Pinpoint the cell where the given text exists, returning its [x, y] midpoint coordinate. 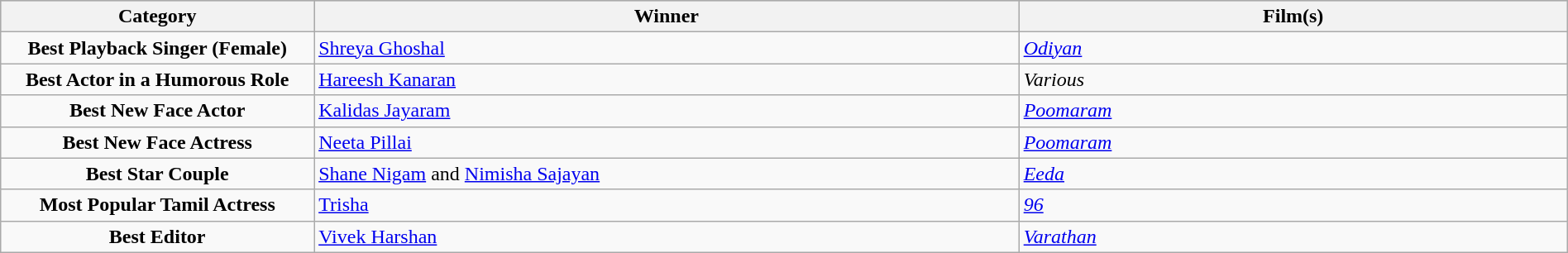
Film(s) [1293, 17]
Best Star Couple [157, 174]
96 [1293, 205]
Vivek Harshan [667, 236]
Best Playback Singer (Female) [157, 48]
Various [1293, 79]
Category [157, 17]
Hareesh Kanaran [667, 79]
Best Editor [157, 236]
Eeda [1293, 174]
Best New Face Actress [157, 142]
Neeta Pillai [667, 142]
Shane Nigam and Nimisha Sajayan [667, 174]
Shreya Ghoshal [667, 48]
Winner [667, 17]
Kalidas Jayaram [667, 111]
Odiyan [1293, 48]
Most Popular Tamil Actress [157, 205]
Best Actor in a Humorous Role [157, 79]
Varathan [1293, 236]
Best New Face Actor [157, 111]
Trisha [667, 205]
